Locate the cell with the specified text and output its [X, Y] center coordinate. 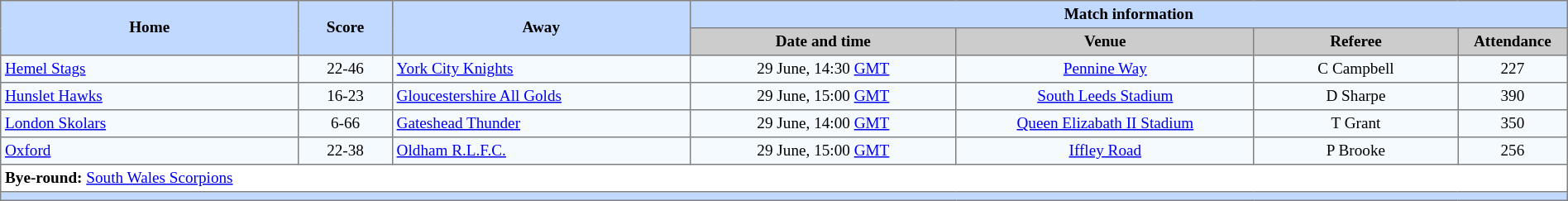
Pennine Way [1105, 69]
Gloucestershire All Golds [541, 96]
P Brooke [1355, 151]
Oldham R.L.F.C. [541, 151]
256 [1513, 151]
Away [541, 28]
Hunslet Hawks [150, 96]
Home [150, 28]
Gateshead Thunder [541, 124]
Bye-round: South Wales Scorpions [784, 179]
T Grant [1355, 124]
C Campbell [1355, 69]
Hemel Stags [150, 69]
22-38 [346, 151]
6-66 [346, 124]
Oxford [150, 151]
29 June, 14:00 GMT [823, 124]
Referee [1355, 41]
Iffley Road [1105, 151]
Queen Elizabath II Stadium [1105, 124]
350 [1513, 124]
Match information [1128, 15]
D Sharpe [1355, 96]
York City Knights [541, 69]
Score [346, 28]
Venue [1105, 41]
South Leeds Stadium [1105, 96]
227 [1513, 69]
29 June, 14:30 GMT [823, 69]
22-46 [346, 69]
London Skolars [150, 124]
Attendance [1513, 41]
390 [1513, 96]
16-23 [346, 96]
Date and time [823, 41]
